Provide the (x, y) coordinate of the cell's center where the given text is located.  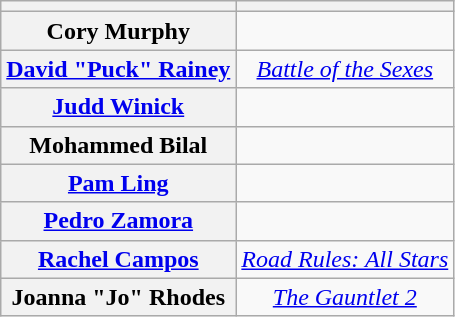
Pedro Zamora (118, 221)
Mohammed Bilal (118, 145)
The Gauntlet 2 (345, 297)
David "Puck" Rainey (118, 69)
Rachel Campos (118, 259)
Joanna "Jo" Rhodes (118, 297)
Pam Ling (118, 183)
Battle of the Sexes (345, 69)
Judd Winick (118, 107)
Road Rules: All Stars (345, 259)
Cory Murphy (118, 31)
